Identify which cell holds the provided text, then report its [x, y] central coordinate. 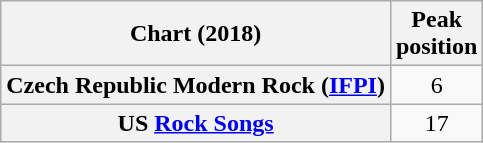
Chart (2018) [196, 34]
US Rock Songs [196, 123]
Peakposition [436, 34]
Czech Republic Modern Rock (IFPI) [196, 85]
6 [436, 85]
17 [436, 123]
